Provide the (X, Y) coordinate of the cell's center where the given text is located.  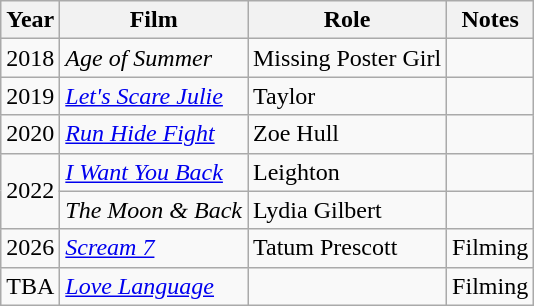
Let's Scare Julie (154, 96)
Taylor (348, 96)
Love Language (154, 286)
Role (348, 20)
Tatum Prescott (348, 248)
2020 (30, 134)
TBA (30, 286)
Scream 7 (154, 248)
Lydia Gilbert (348, 210)
Run Hide Fight (154, 134)
The Moon & Back (154, 210)
Leighton (348, 172)
2022 (30, 191)
Film (154, 20)
Zoe Hull (348, 134)
Year (30, 20)
2018 (30, 58)
2019 (30, 96)
Age of Summer (154, 58)
2026 (30, 248)
Notes (490, 20)
Missing Poster Girl (348, 58)
I Want You Back (154, 172)
